Detect which cell encompasses the target text, then output its [x, y] center coordinate. 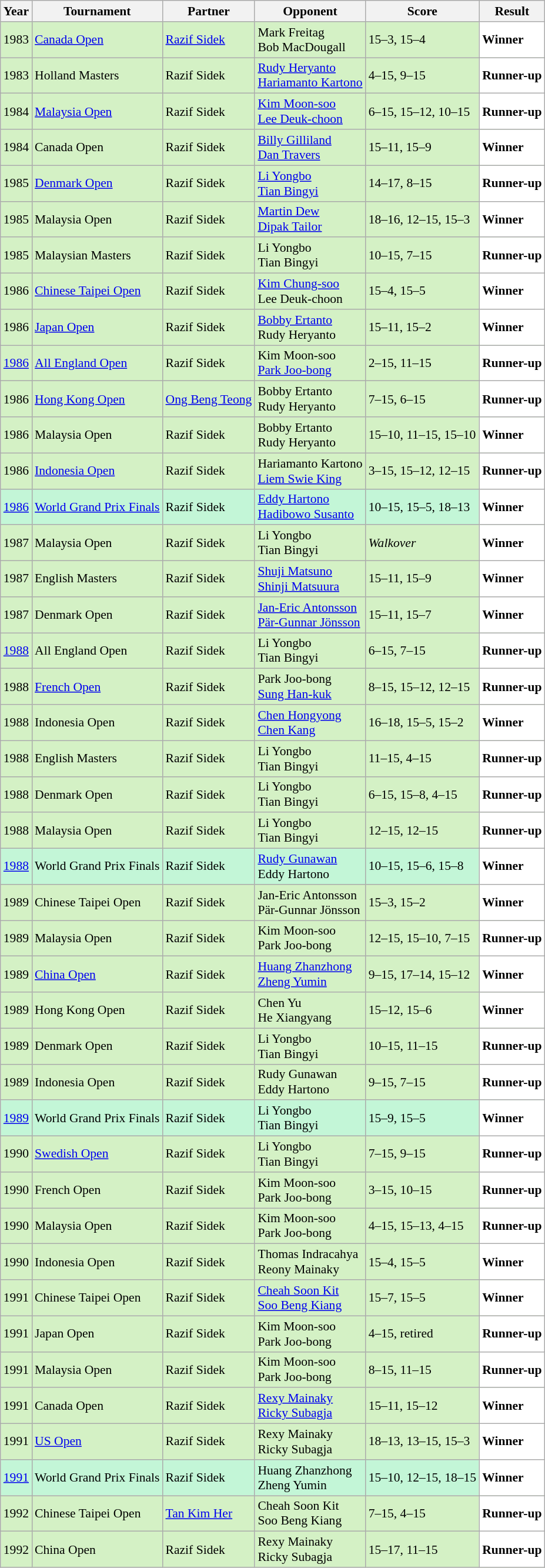
Eddy Hartono Hadibowo Susanto [310, 507]
Billy Gilliland Dan Travers [310, 147]
15–11, 15–12 [423, 1406]
Malaysian Masters [97, 255]
Score [423, 11]
10–15, 15–5, 18–13 [423, 507]
3–15, 15–12, 12–15 [423, 471]
11–15, 4–15 [423, 759]
12–15, 15–10, 7–15 [423, 939]
18–16, 12–15, 15–3 [423, 219]
Chen Hongyong Chen Kang [310, 722]
Chen Yu He Xiangyang [310, 1010]
14–17, 8–15 [423, 184]
Kim Chung-soo Lee Deuk-choon [310, 292]
6–15, 15–12, 10–15 [423, 112]
Tan Kim Her [208, 1514]
Kim Moon-soo Lee Deuk-choon [310, 112]
Shuji Matsuno Shinji Matsuura [310, 579]
Hariamanto Kartono Liem Swie King [310, 471]
7–15, 4–15 [423, 1514]
Rudy Heryanto Hariamanto Kartono [310, 75]
7–15, 9–15 [423, 1154]
15–9, 15–5 [423, 1119]
Year [16, 11]
15–3, 15–2 [423, 902]
16–18, 15–5, 15–2 [423, 722]
Opponent [310, 11]
15–11, 15–7 [423, 615]
15–12, 15–6 [423, 1010]
15–10, 12–15, 18–15 [423, 1477]
15–3, 15–4 [423, 40]
15–7, 15–5 [423, 1297]
6–15, 7–15 [423, 650]
15–11, 15–2 [423, 327]
18–13, 13–15, 15–3 [423, 1442]
9–15, 17–14, 15–12 [423, 974]
10–15, 7–15 [423, 255]
4–15, 15–13, 4–15 [423, 1226]
Tournament [97, 11]
US Open [97, 1442]
Walkover [423, 543]
9–15, 7–15 [423, 1082]
8–15, 15–12, 12–15 [423, 687]
15–17, 11–15 [423, 1549]
Mark Freitag Bob MacDougall [310, 40]
Martin Dew Dipak Tailor [310, 219]
10–15, 11–15 [423, 1046]
Park Joo-bong Sung Han-kuk [310, 687]
6–15, 15–8, 4–15 [423, 794]
15–10, 11–15, 15–10 [423, 435]
4–15, 9–15 [423, 75]
Swedish Open [97, 1154]
Ong Beng Teong [208, 399]
Thomas Indracahya Reony Mainaky [310, 1262]
4–15, retired [423, 1334]
7–15, 6–15 [423, 399]
Result [511, 11]
Partner [208, 11]
10–15, 15–6, 15–8 [423, 867]
8–15, 11–15 [423, 1369]
2–15, 11–15 [423, 363]
3–15, 10–15 [423, 1190]
Holland Masters [97, 75]
12–15, 12–15 [423, 830]
